Return the (x, y) coordinate for the center point of the cell that contains the specified text.  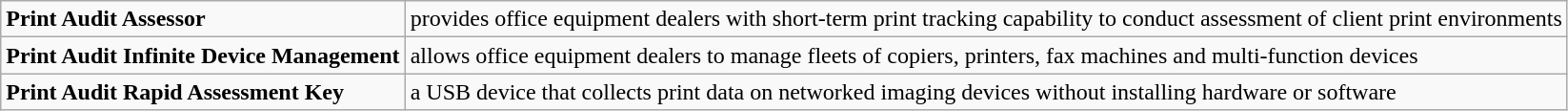
allows office equipment dealers to manage fleets of copiers, printers, fax machines and multi-function devices (986, 55)
Print Audit Infinite Device Management (203, 55)
Print Audit Assessor (203, 19)
provides office equipment dealers with short-term print tracking capability to conduct assessment of client print environments (986, 19)
Print Audit Rapid Assessment Key (203, 92)
a USB device that collects print data on networked imaging devices without installing hardware or software (986, 92)
